Provide the (X, Y) coordinate of the cell's center where the given text is located.  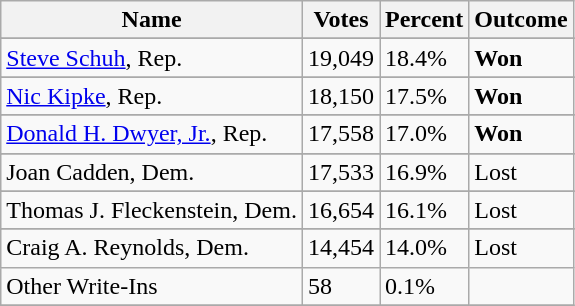
Donald H. Dwyer, Jr., Rep. (152, 134)
Outcome (521, 20)
Votes (340, 20)
0.1% (424, 286)
Joan Cadden, Dem. (152, 172)
17,558 (340, 134)
Percent (424, 20)
16.1% (424, 210)
18,150 (340, 96)
14,454 (340, 248)
Craig A. Reynolds, Dem. (152, 248)
17.5% (424, 96)
Other Write-Ins (152, 286)
14.0% (424, 248)
16.9% (424, 172)
17.0% (424, 134)
Thomas J. Fleckenstein, Dem. (152, 210)
18.4% (424, 58)
Name (152, 20)
Nic Kipke, Rep. (152, 96)
19,049 (340, 58)
17,533 (340, 172)
58 (340, 286)
Steve Schuh, Rep. (152, 58)
16,654 (340, 210)
